Extract the [x, y] coordinate from the center of the cell holding the provided text.  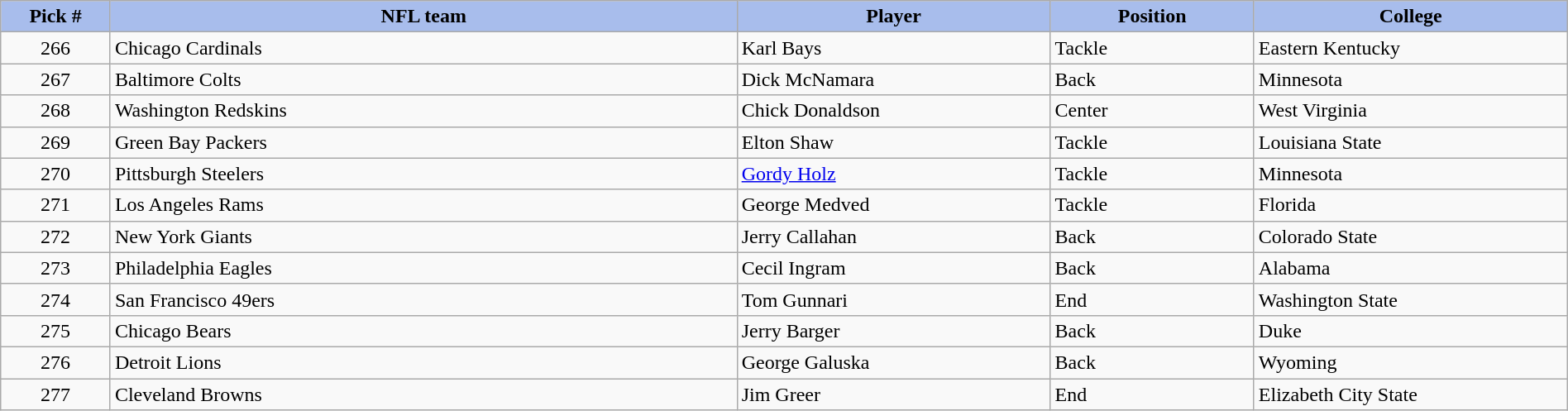
274 [56, 299]
College [1411, 17]
Tom Gunnari [893, 299]
Jim Greer [893, 394]
269 [56, 142]
Philadelphia Eagles [423, 268]
Center [1152, 111]
West Virginia [1411, 111]
San Francisco 49ers [423, 299]
267 [56, 79]
273 [56, 268]
Louisiana State [1411, 142]
Chick Donaldson [893, 111]
Florida [1411, 205]
Pick # [56, 17]
Chicago Bears [423, 331]
Washington Redskins [423, 111]
Jerry Callahan [893, 237]
New York Giants [423, 237]
Dick McNamara [893, 79]
Elizabeth City State [1411, 394]
Green Bay Packers [423, 142]
Los Angeles Rams [423, 205]
277 [56, 394]
Colorado State [1411, 237]
Cecil Ingram [893, 268]
Cleveland Browns [423, 394]
266 [56, 48]
Gordy Holz [893, 174]
276 [56, 362]
Washington State [1411, 299]
Wyoming [1411, 362]
Eastern Kentucky [1411, 48]
Karl Bays [893, 48]
Duke [1411, 331]
Position [1152, 17]
NFL team [423, 17]
Detroit Lions [423, 362]
Baltimore Colts [423, 79]
272 [56, 237]
Elton Shaw [893, 142]
268 [56, 111]
275 [56, 331]
271 [56, 205]
Alabama [1411, 268]
Chicago Cardinals [423, 48]
Player [893, 17]
Pittsburgh Steelers [423, 174]
George Galuska [893, 362]
Jerry Barger [893, 331]
George Medved [893, 205]
270 [56, 174]
